For the text-containing cell, return its midpoint in [x, y] coordinate format. 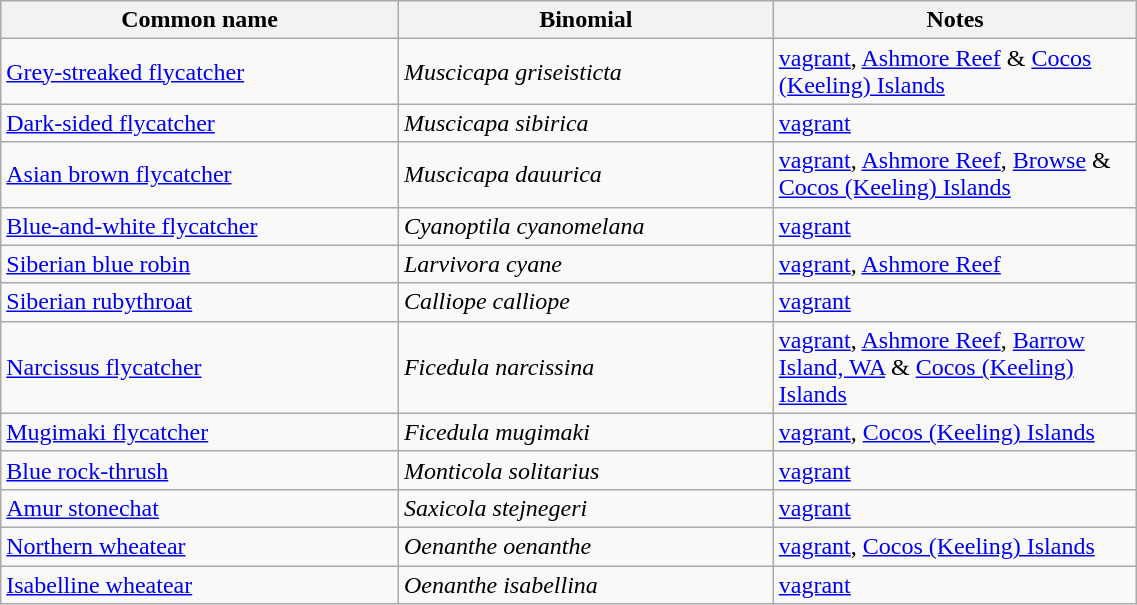
Grey-streaked flycatcher [200, 72]
Oenanthe oenanthe [586, 546]
Amur stonechat [200, 508]
Ficedula narcissina [586, 367]
Asian brown flycatcher [200, 174]
Muscicapa griseisticta [586, 72]
Notes [955, 20]
vagrant, Ashmore Reef [955, 264]
Isabelline wheatear [200, 585]
Blue-and-white flycatcher [200, 226]
Siberian rubythroat [200, 302]
vagrant, Ashmore Reef & Cocos (Keeling) Islands [955, 72]
Calliope calliope [586, 302]
Binomial [586, 20]
vagrant, Ashmore Reef, Barrow Island, WA & Cocos (Keeling) Islands [955, 367]
Common name [200, 20]
Muscicapa sibirica [586, 123]
Larvivora cyane [586, 264]
Saxicola stejnegeri [586, 508]
Mugimaki flycatcher [200, 432]
Dark-sided flycatcher [200, 123]
Blue rock-thrush [200, 470]
vagrant, Ashmore Reef, Browse & Cocos (Keeling) Islands [955, 174]
Monticola solitarius [586, 470]
Siberian blue robin [200, 264]
Muscicapa dauurica [586, 174]
Ficedula mugimaki [586, 432]
Northern wheatear [200, 546]
Narcissus flycatcher [200, 367]
Cyanoptila cyanomelana [586, 226]
Oenanthe isabellina [586, 585]
